Locate the cell with the specified text and output its [X, Y] center coordinate. 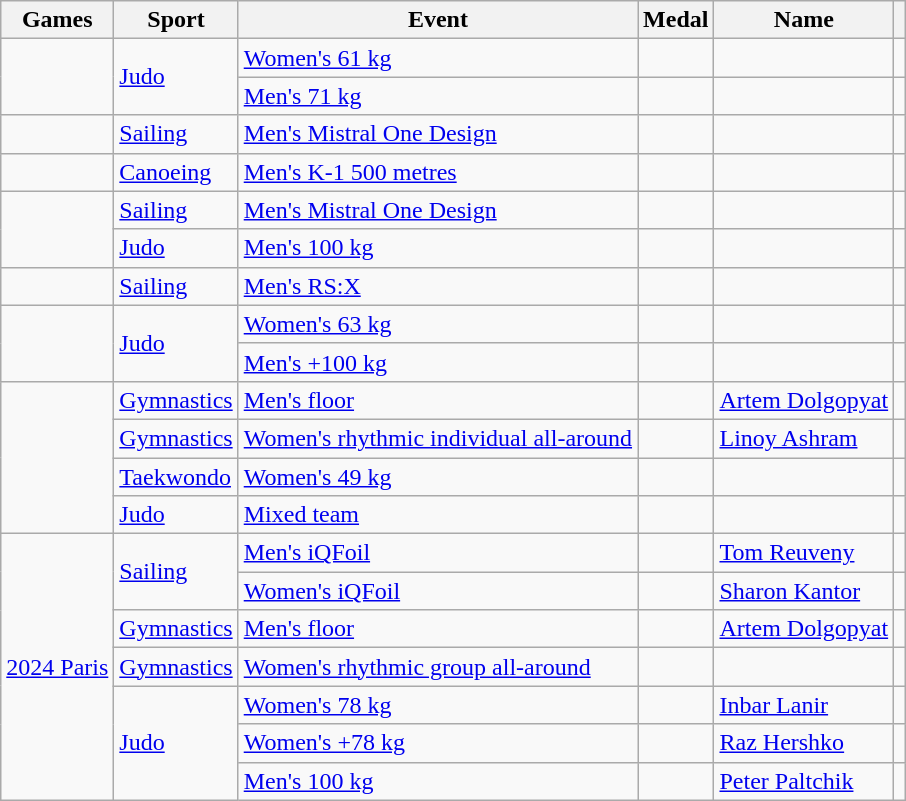
Women's 49 kg [438, 477]
Women's 61 kg [438, 58]
Sport [176, 20]
2024 Paris [58, 667]
Sharon Kantor [804, 591]
Games [58, 20]
Inbar Lanir [804, 705]
Men's +100 kg [438, 362]
Women's rhythmic individual all-around [438, 438]
Name [804, 20]
Women's 63 kg [438, 324]
Mixed team [438, 515]
Men's 71 kg [438, 96]
Peter Paltchik [804, 781]
Women's rhythmic group all-around [438, 667]
Tom Reuveny [804, 553]
Men's RS:X [438, 286]
Medal [676, 20]
Raz Hershko [804, 743]
Men's K-1 500 metres [438, 172]
Event [438, 20]
Women's +78 kg [438, 743]
Taekwondo [176, 477]
Canoeing [176, 172]
Women's 78 kg [438, 705]
Women's iQFoil [438, 591]
Linoy Ashram [804, 438]
Men's iQFoil [438, 553]
